Pinpoint the cell where the given text exists, returning its (x, y) midpoint coordinate. 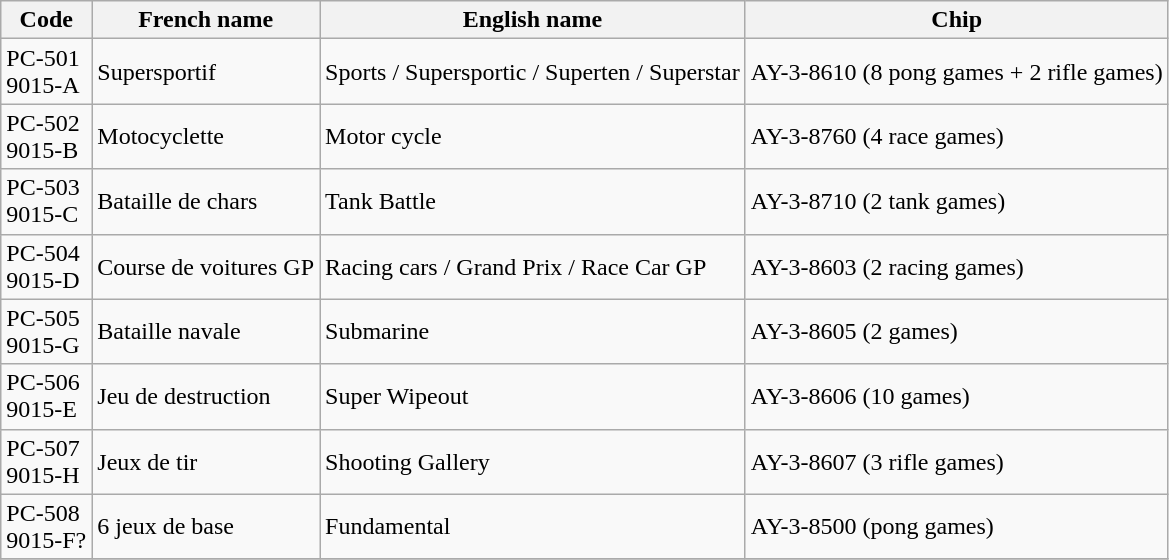
PC-5019015-A (46, 72)
PC-5049015-D (46, 266)
AY-3-8607 (3 rifle games) (956, 462)
AY-3-8605 (2 games) (956, 332)
Jeux de tir (206, 462)
Chip (956, 20)
AY-3-8610 (8 pong games + 2 rifle games) (956, 72)
AY-3-8760 (4 race games) (956, 136)
Shooting Gallery (533, 462)
PC-5079015-H (46, 462)
Supersportif (206, 72)
Racing cars / Grand Prix / Race Car GP (533, 266)
Jeu de destruction (206, 396)
AY-3-8603 (2 racing games) (956, 266)
Fundamental (533, 526)
Super Wipeout (533, 396)
Motor cycle (533, 136)
Sports / Supersportic / Superten / Superstar (533, 72)
Submarine (533, 332)
6 jeux de base (206, 526)
Bataille de chars (206, 202)
PC-5029015-B (46, 136)
AY-3-8500 (pong games) (956, 526)
PC-5069015-E (46, 396)
PC-5089015-F? (46, 526)
Motocyclette (206, 136)
French name (206, 20)
AY-3-8606 (10 games) (956, 396)
Tank Battle (533, 202)
Code (46, 20)
Course de voitures GP (206, 266)
AY-3-8710 (2 tank games) (956, 202)
Bataille navale (206, 332)
English name (533, 20)
PC-5059015-G (46, 332)
PC-5039015-C (46, 202)
